Capture the cell that displays the provided text and extract its (X, Y) central coordinate. 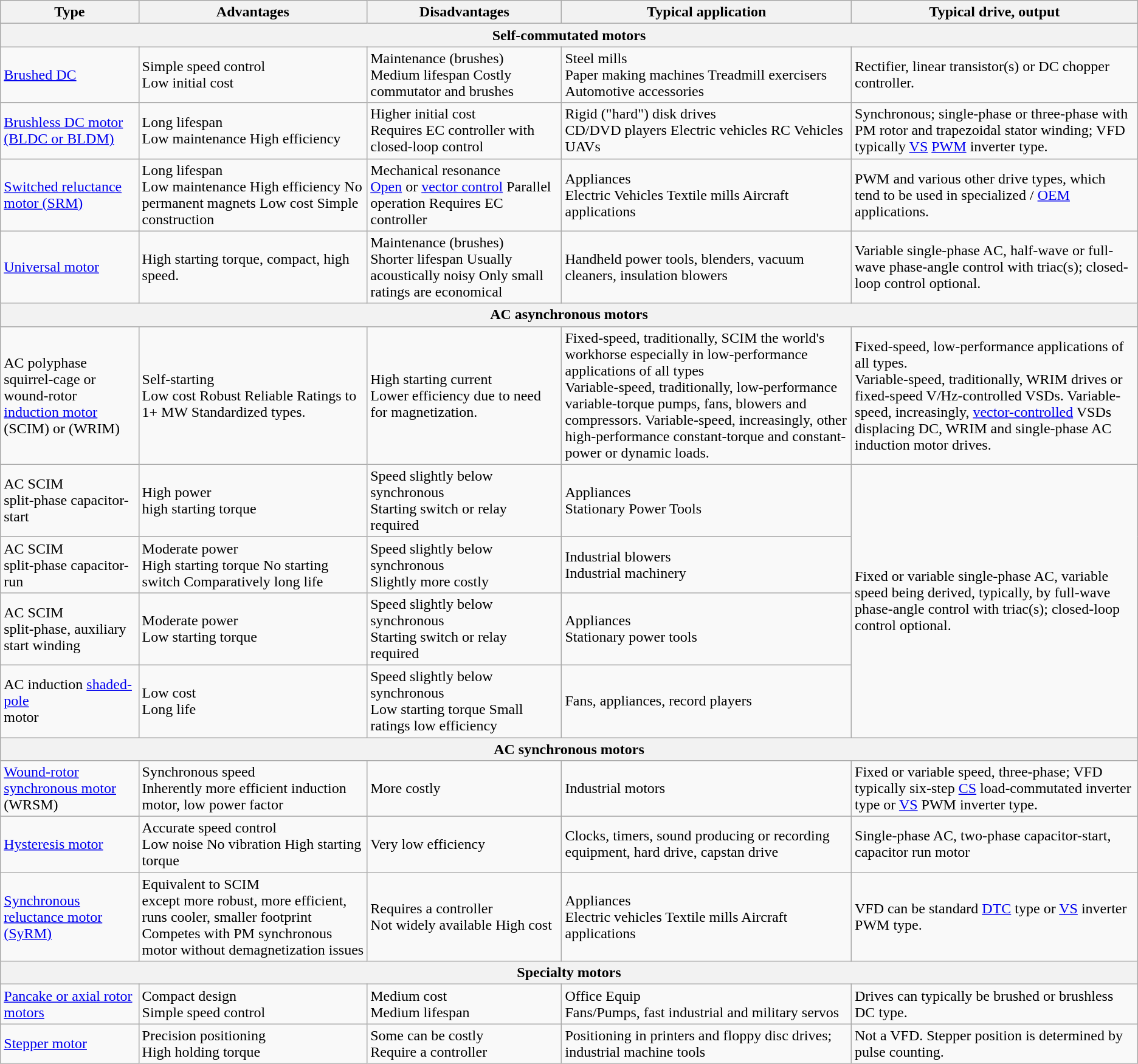
AC SCIMsplit-phase capacitor-start (69, 501)
AppliancesStationary Power Tools (706, 501)
Brushless DC motor (BLDC or BLDM) (69, 131)
VFD can be standard DTC type or VS inverter PWM type. (995, 917)
High starting torque, compact, high speed. (253, 267)
AppliancesElectric vehicles Textile mills Aircraft applications (706, 917)
Synchronous; single-phase or three-phase with PM rotor and trapezoidal stator winding; VFD typically VS PWM inverter type. (995, 131)
Synchronous reluctance motor (SyRM) (69, 917)
Not a VFD. Stepper position is determined by pulse counting. (995, 1044)
Accurate speed controlLow noise No vibration High starting torque (253, 845)
Specialty motors (569, 973)
Rigid ("hard") disk drivesCD/DVD players Electric vehicles RC Vehicles UAVs (706, 131)
Moderate powerLow starting torque (253, 628)
Higher initial costRequires EC controller with closed-loop control (464, 131)
Speed slightly below synchronousLow starting torque Small ratings low efficiency (464, 701)
Self-commutated motors (569, 35)
High starting currentLower efficiency due to need for magnetization. (464, 395)
Requires a controllerNot widely available High cost (464, 917)
Precision positioningHigh holding torque (253, 1044)
Drives can typically be brushed or brushless DC type. (995, 1004)
AC polyphasesquirrel-cage or wound-rotor induction motor (SCIM) or (WRIM) (69, 395)
Positioning in printers and floppy disc drives; industrial machine tools (706, 1044)
More costly (464, 789)
Fixed or variable speed, three-phase; VFD typically six-step CS load-commutated inverter type or VS PWM inverter type. (995, 789)
Very low efficiency (464, 845)
Compact designSimple speed control (253, 1004)
AppliancesElectric Vehicles Textile mills Aircraft applications (706, 194)
Advantages (253, 12)
Single-phase AC, two-phase capacitor-start, capacitor run motor (995, 845)
AC induction shaded-polemotor (69, 701)
Industrial motors (706, 789)
Self-startingLow cost Robust Reliable Ratings to 1+ MW Standardized types. (253, 395)
Typical drive, output (995, 12)
Speed slightly below synchronousSlightly more costly (464, 565)
Simple speed controlLow initial cost (253, 75)
AC asynchronous motors (569, 315)
Brushed DC (69, 75)
Variable single-phase AC, half-wave or full-wave phase-angle control with triac(s); closed-loop control optional. (995, 267)
Clocks, timers, sound producing or recording equipment, hard drive, capstan drive (706, 845)
Low costLong life (253, 701)
Medium costMedium lifespan (464, 1004)
AC SCIMsplit-phase capacitor-run (69, 565)
Stepper motor (69, 1044)
Mechanical resonance Open or vector control Parallel operation Requires EC controller (464, 194)
Moderate powerHigh starting torque No starting switch Comparatively long life (253, 565)
Switched reluctance motor (SRM) (69, 194)
Universal motor (69, 267)
Disadvantages (464, 12)
Maintenance (brushes)Medium lifespan Costly commutator and brushes (464, 75)
Rectifier, linear transistor(s) or DC chopper controller. (995, 75)
Steel millsPaper making machines Treadmill exercisers Automotive accessories (706, 75)
AC synchronous motors (569, 749)
Maintenance (brushes)Shorter lifespan Usually acoustically noisy Only small ratings are economical (464, 267)
Handheld power tools, blenders, vacuum cleaners, insulation blowers (706, 267)
Long lifespanLow maintenance High efficiency No permanent magnets Low cost Simple construction (253, 194)
Pancake or axial rotor motors (69, 1004)
Office EquipFans/Pumps, fast industrial and military servos (706, 1004)
Long lifespanLow maintenance High efficiency (253, 131)
PWM and various other drive types, which tend to be used in specialized / OEM applications. (995, 194)
Some can be costlyRequire a controller (464, 1044)
AC SCIMsplit-phase, auxiliary start winding (69, 628)
High powerhigh starting torque (253, 501)
AppliancesStationary power tools (706, 628)
Fans, appliances, record players (706, 701)
Type (69, 12)
Industrial blowersIndustrial machinery (706, 565)
Synchronous speedInherently more efficient induction motor, low power factor (253, 789)
Wound-rotor synchronous motor (WRSM) (69, 789)
Hysteresis motor (69, 845)
Typical application (706, 12)
